Provide the (x, y) coordinate of the cell's center where the given text is located.  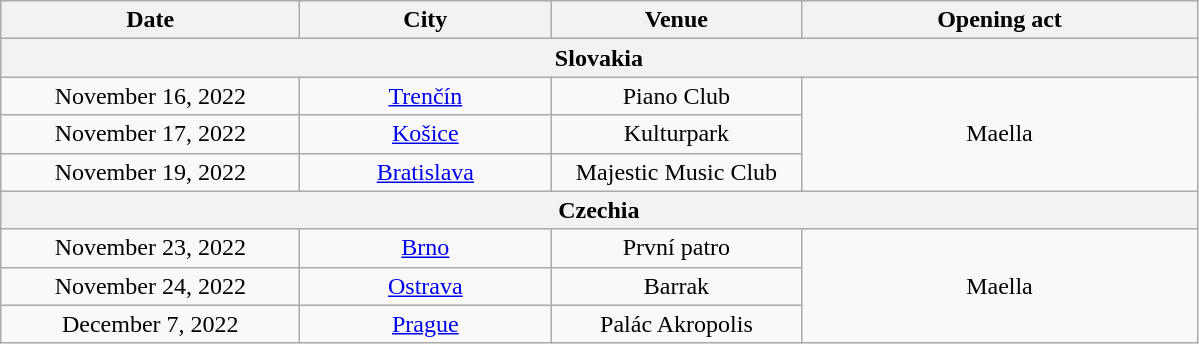
Košice (426, 134)
První patro (676, 248)
Palác Akropolis (676, 324)
Date (150, 20)
Majestic Music Club (676, 172)
Bratislava (426, 172)
November 24, 2022 (150, 286)
City (426, 20)
November 23, 2022 (150, 248)
Barrak (676, 286)
Trenčín (426, 96)
Brno (426, 248)
December 7, 2022 (150, 324)
Slovakia (599, 58)
Ostrava (426, 286)
November 19, 2022 (150, 172)
Venue (676, 20)
Prague (426, 324)
Piano Club (676, 96)
November 16, 2022 (150, 96)
November 17, 2022 (150, 134)
Czechia (599, 210)
Opening act (1000, 20)
Kulturpark (676, 134)
